From the cell containing the given text, extract its center point as [X, Y] coordinate. 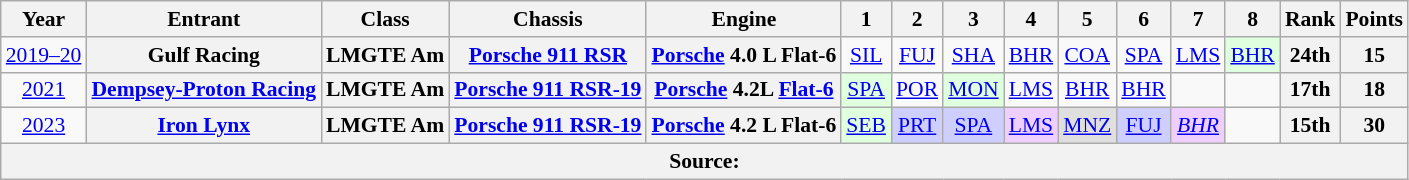
Engine [744, 19]
Porsche 4.0 L Flat-6 [744, 55]
Gulf Racing [204, 55]
MON [974, 90]
1 [866, 19]
Iron Lynx [204, 126]
3 [974, 19]
2 [917, 19]
5 [1087, 19]
Porsche 4.2L Flat-6 [744, 90]
4 [1032, 19]
15 [1374, 55]
24th [1310, 55]
Chassis [548, 19]
Porsche 911 RSR [548, 55]
Porsche 4.2 L Flat-6 [744, 126]
PRT [917, 126]
SIL [866, 55]
17th [1310, 90]
MNZ [1087, 126]
2019–20 [44, 55]
Dempsey-Proton Racing [204, 90]
SHA [974, 55]
Points [1374, 19]
18 [1374, 90]
15th [1310, 126]
POR [917, 90]
Rank [1310, 19]
SEB [866, 126]
Entrant [204, 19]
Class [385, 19]
COA [1087, 55]
2023 [44, 126]
Year [44, 19]
30 [1374, 126]
6 [1144, 19]
8 [1252, 19]
7 [1198, 19]
2021 [44, 90]
Source: [704, 162]
